Pinpoint the cell where the given text exists, returning its [X, Y] midpoint coordinate. 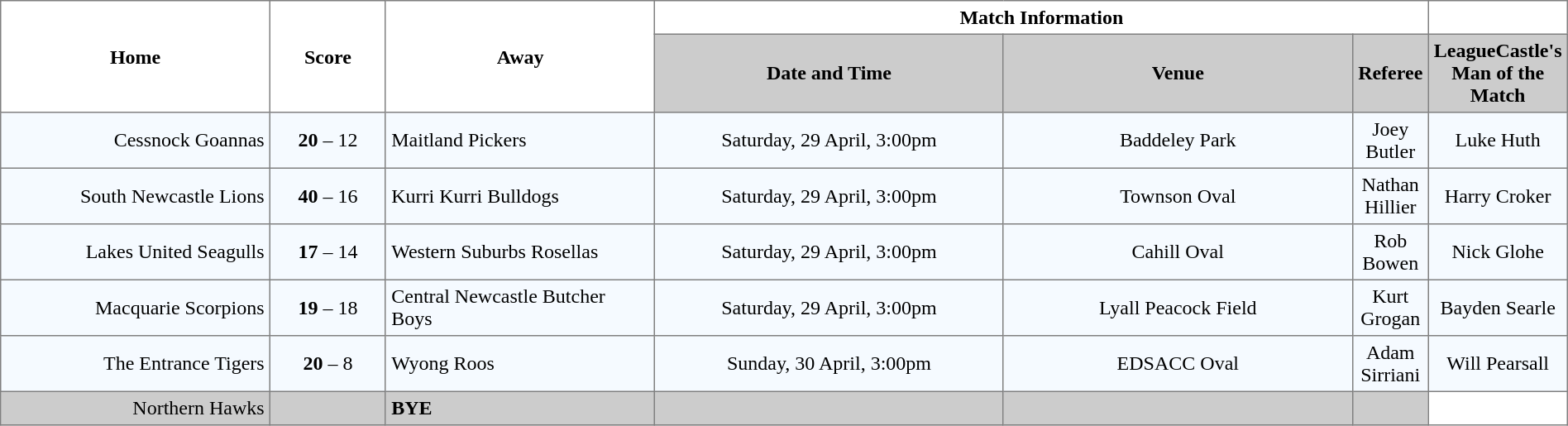
Match Information [1042, 17]
Will Pearsall [1498, 364]
EDSACC Oval [1178, 364]
Wyong Roos [519, 364]
Northern Hawks [136, 408]
Luke Huth [1498, 141]
Baddeley Park [1178, 141]
Venue [1178, 73]
Adam Sirriani [1390, 364]
Townson Oval [1178, 196]
17 – 14 [327, 252]
Rob Bowen [1390, 252]
Lyall Peacock Field [1178, 308]
Harry Croker [1498, 196]
Kurt Grogan [1390, 308]
Bayden Searle [1498, 308]
Joey Butler [1390, 141]
Maitland Pickers [519, 141]
Lakes United Seagulls [136, 252]
19 – 18 [327, 308]
Away [519, 56]
Cahill Oval [1178, 252]
40 – 16 [327, 196]
Sunday, 30 April, 3:00pm [829, 364]
Cessnock Goannas [136, 141]
Referee [1390, 73]
Macquarie Scorpions [136, 308]
BYE [519, 408]
Nick Glohe [1498, 252]
Date and Time [829, 73]
The Entrance Tigers [136, 364]
20 – 8 [327, 364]
South Newcastle Lions [136, 196]
Western Suburbs Rosellas [519, 252]
LeagueCastle's Man of the Match [1498, 73]
Nathan Hillier [1390, 196]
Kurri Kurri Bulldogs [519, 196]
Central Newcastle Butcher Boys [519, 308]
20 – 12 [327, 141]
Home [136, 56]
Score [327, 56]
